Identify which cell holds the provided text, then report its [X, Y] central coordinate. 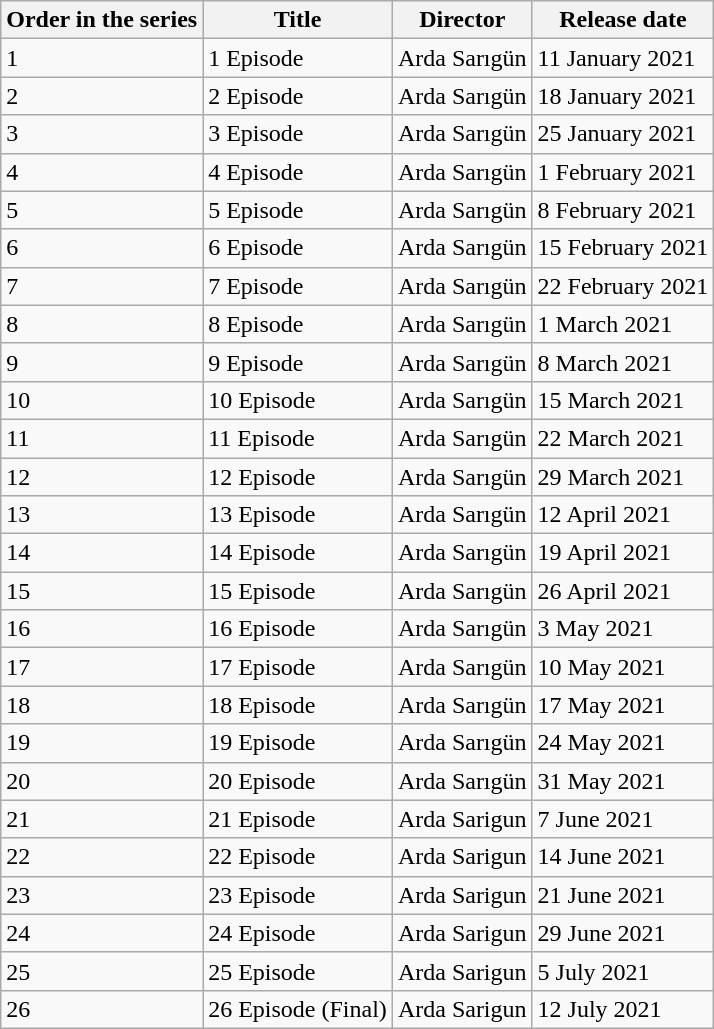
23 [102, 895]
17 Episode [298, 667]
1 Episode [298, 58]
25 [102, 971]
11 Episode [298, 438]
26 Episode (Final) [298, 1009]
21 June 2021 [623, 895]
Order in the series [102, 20]
7 Episode [298, 286]
10 [102, 400]
11 January 2021 [623, 58]
29 March 2021 [623, 477]
15 March 2021 [623, 400]
6 [102, 248]
26 April 2021 [623, 591]
3 May 2021 [623, 629]
16 [102, 629]
12 July 2021 [623, 1009]
2 [102, 96]
22 Episode [298, 857]
12 Episode [298, 477]
17 [102, 667]
Director [462, 20]
11 [102, 438]
6 Episode [298, 248]
14 [102, 553]
19 Episode [298, 743]
8 Episode [298, 324]
19 April 2021 [623, 553]
13 [102, 515]
5 [102, 210]
24 May 2021 [623, 743]
8 February 2021 [623, 210]
22 March 2021 [623, 438]
1 March 2021 [623, 324]
21 Episode [298, 819]
15 Episode [298, 591]
20 Episode [298, 781]
25 Episode [298, 971]
18 [102, 705]
15 [102, 591]
Title [298, 20]
12 April 2021 [623, 515]
7 June 2021 [623, 819]
10 May 2021 [623, 667]
9 Episode [298, 362]
13 Episode [298, 515]
2 Episode [298, 96]
3 [102, 134]
4 Episode [298, 172]
25 January 2021 [623, 134]
4 [102, 172]
5 July 2021 [623, 971]
3 Episode [298, 134]
12 [102, 477]
Release date [623, 20]
22 February 2021 [623, 286]
22 [102, 857]
8 [102, 324]
23 Episode [298, 895]
10 Episode [298, 400]
19 [102, 743]
24 [102, 933]
17 May 2021 [623, 705]
5 Episode [298, 210]
14 June 2021 [623, 857]
8 March 2021 [623, 362]
31 May 2021 [623, 781]
18 January 2021 [623, 96]
16 Episode [298, 629]
18 Episode [298, 705]
21 [102, 819]
26 [102, 1009]
20 [102, 781]
15 February 2021 [623, 248]
14 Episode [298, 553]
9 [102, 362]
1 [102, 58]
1 February 2021 [623, 172]
24 Episode [298, 933]
7 [102, 286]
29 June 2021 [623, 933]
